Return the [x, y] coordinate for the center point of the cell that contains the specified text.  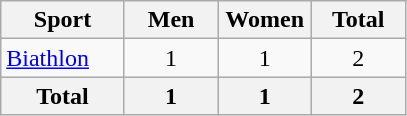
Men [171, 20]
Biathlon [63, 58]
Sport [63, 20]
Women [265, 20]
